Detect which cell encompasses the target text, then output its (x, y) center coordinate. 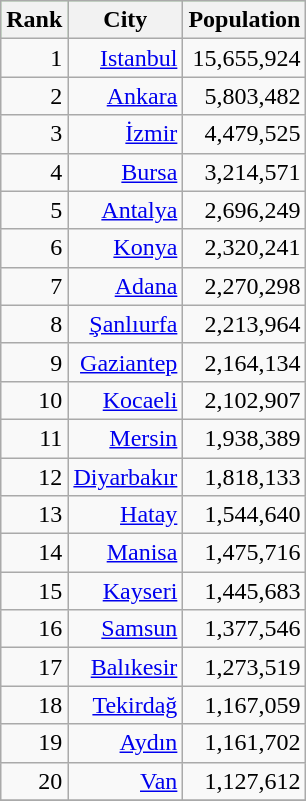
Gaziantep (126, 362)
20 (34, 781)
Rank (34, 20)
7 (34, 286)
8 (34, 324)
Aydın (126, 743)
18 (34, 705)
Antalya (126, 210)
Kayseri (126, 591)
6 (34, 248)
2,696,249 (244, 210)
12 (34, 477)
Population (244, 20)
16 (34, 629)
19 (34, 743)
9 (34, 362)
Bursa (126, 172)
Tekirdağ (126, 705)
5 (34, 210)
1,377,546 (244, 629)
Istanbul (126, 58)
City (126, 20)
Kocaeli (126, 400)
17 (34, 667)
Diyarbakır (126, 477)
2,102,907 (244, 400)
Balıkesir (126, 667)
Şanlıurfa (126, 324)
10 (34, 400)
3 (34, 134)
1 (34, 58)
Mersin (126, 438)
5,803,482 (244, 96)
Samsun (126, 629)
3,214,571 (244, 172)
Hatay (126, 515)
1,544,640 (244, 515)
4,479,525 (244, 134)
Ankara (126, 96)
15 (34, 591)
1,475,716 (244, 553)
1,167,059 (244, 705)
2 (34, 96)
1,127,612 (244, 781)
2,320,241 (244, 248)
1,273,519 (244, 667)
14 (34, 553)
1,161,702 (244, 743)
Van (126, 781)
13 (34, 515)
2,164,134 (244, 362)
1,938,389 (244, 438)
2,213,964 (244, 324)
Konya (126, 248)
11 (34, 438)
Adana (126, 286)
Manisa (126, 553)
4 (34, 172)
1,445,683 (244, 591)
İzmir (126, 134)
15,655,924 (244, 58)
1,818,133 (244, 477)
2,270,298 (244, 286)
